Determine the [x, y] coordinate at the center of the cell enclosing the given text.  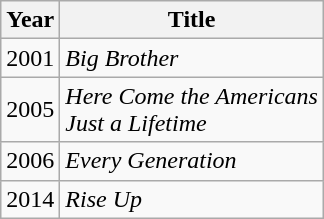
2014 [30, 199]
Big Brother [192, 58]
Title [192, 20]
Rise Up [192, 199]
Here Come the Americans Just a Lifetime [192, 110]
2006 [30, 161]
2005 [30, 110]
Every Generation [192, 161]
2001 [30, 58]
Year [30, 20]
